Return [X, Y] of the center of cell containing provided text 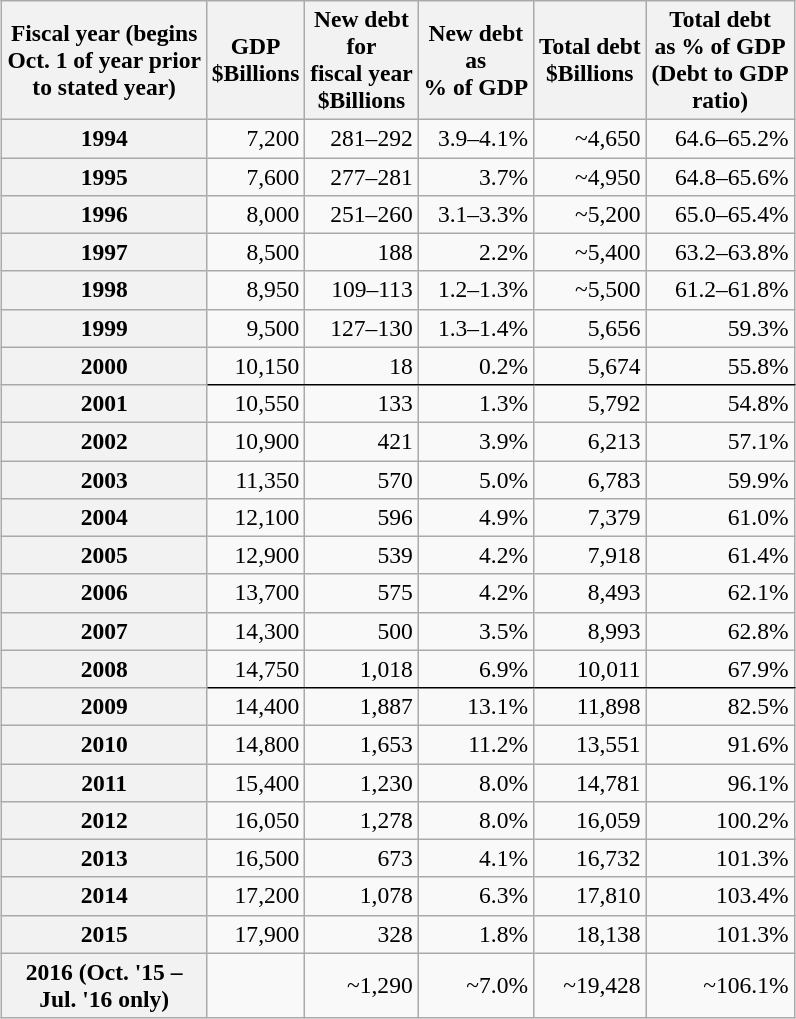
5,792 [590, 404]
4.9% [476, 517]
8,500 [255, 252]
1,078 [362, 896]
1996 [104, 214]
11,350 [255, 479]
59.9% [720, 479]
2002 [104, 442]
63.2–63.8% [720, 252]
55.8% [720, 366]
421 [362, 442]
13.1% [476, 707]
18 [362, 366]
2013 [104, 858]
7,200 [255, 139]
328 [362, 934]
10,900 [255, 442]
1,230 [362, 783]
1994 [104, 139]
~106.1% [720, 986]
17,810 [590, 896]
2000 [104, 366]
2010 [104, 745]
61.4% [720, 555]
54.8% [720, 404]
67.9% [720, 669]
109–113 [362, 290]
GDP$Billions [255, 60]
17,900 [255, 934]
13,700 [255, 593]
1,887 [362, 707]
6,783 [590, 479]
1.3% [476, 404]
2015 [104, 934]
570 [362, 479]
3.9–4.1% [476, 139]
1999 [104, 328]
500 [362, 631]
10,011 [590, 669]
8,950 [255, 290]
2011 [104, 783]
2007 [104, 631]
17,200 [255, 896]
65.0–65.4% [720, 214]
251–260 [362, 214]
18,138 [590, 934]
127–130 [362, 328]
14,400 [255, 707]
New debtas% of GDP [476, 60]
10,150 [255, 366]
1998 [104, 290]
281–292 [362, 139]
14,300 [255, 631]
10,550 [255, 404]
64.8–65.6% [720, 177]
11,898 [590, 707]
2004 [104, 517]
3.7% [476, 177]
1.3–1.4% [476, 328]
575 [362, 593]
14,750 [255, 669]
Fiscal year (begins Oct. 1 of year priorto stated year) [104, 60]
3.5% [476, 631]
2014 [104, 896]
15,400 [255, 783]
1.8% [476, 934]
8,493 [590, 593]
62.1% [720, 593]
596 [362, 517]
~4,650 [590, 139]
2009 [104, 707]
7,918 [590, 555]
673 [362, 858]
5.0% [476, 479]
2012 [104, 820]
5,674 [590, 366]
2003 [104, 479]
~19,428 [590, 986]
4.1% [476, 858]
100.2% [720, 820]
~7.0% [476, 986]
539 [362, 555]
96.1% [720, 783]
3.1–3.3% [476, 214]
62.8% [720, 631]
2006 [104, 593]
1,653 [362, 745]
1,018 [362, 669]
12,900 [255, 555]
16,500 [255, 858]
New debtforfiscal year$Billions [362, 60]
9,500 [255, 328]
103.4% [720, 896]
6.9% [476, 669]
6.3% [476, 896]
6,213 [590, 442]
Total debt$Billions [590, 60]
61.0% [720, 517]
82.5% [720, 707]
16,059 [590, 820]
1.2–1.3% [476, 290]
2008 [104, 669]
14,800 [255, 745]
16,050 [255, 820]
13,551 [590, 745]
3.9% [476, 442]
188 [362, 252]
133 [362, 404]
277–281 [362, 177]
~5,200 [590, 214]
57.1% [720, 442]
2016 (Oct. '15 – Jul. '16 only) [104, 986]
7,600 [255, 177]
~5,400 [590, 252]
2.2% [476, 252]
12,100 [255, 517]
~5,500 [590, 290]
11.2% [476, 745]
7,379 [590, 517]
16,732 [590, 858]
8,000 [255, 214]
5,656 [590, 328]
1,278 [362, 820]
61.2–61.8% [720, 290]
~4,950 [590, 177]
59.3% [720, 328]
1995 [104, 177]
2005 [104, 555]
64.6–65.2% [720, 139]
0.2% [476, 366]
2001 [104, 404]
~1,290 [362, 986]
Total debtas % of GDP(Debt to GDPratio) [720, 60]
1997 [104, 252]
14,781 [590, 783]
91.6% [720, 745]
8,993 [590, 631]
